Pinpoint the cell where the given text exists, returning its (x, y) midpoint coordinate. 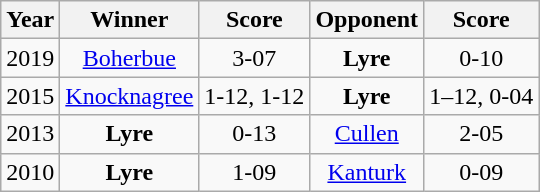
3-07 (254, 58)
0-13 (254, 134)
Year (30, 20)
2010 (30, 172)
2-05 (482, 134)
Opponent (367, 20)
Boherbue (130, 58)
Knocknagree (130, 96)
2019 (30, 58)
1–12, 0-04 (482, 96)
2013 (30, 134)
Cullen (367, 134)
0-09 (482, 172)
Winner (130, 20)
Kanturk (367, 172)
0-10 (482, 58)
1-12, 1-12 (254, 96)
1-09 (254, 172)
2015 (30, 96)
